Search for the cell housing the specified text and yield its (x, y) center coordinate. 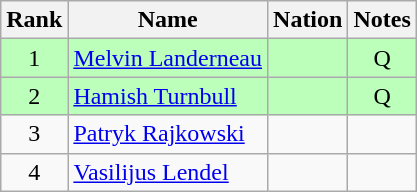
Name (168, 20)
Rank (34, 20)
Notes (382, 20)
Vasilijus Lendel (168, 172)
Melvin Landerneau (168, 58)
Hamish Turnbull (168, 96)
3 (34, 134)
Patryk Rajkowski (168, 134)
1 (34, 58)
Nation (308, 20)
2 (34, 96)
4 (34, 172)
